Provide the (x, y) coordinate of the cell's center where the given text is located.  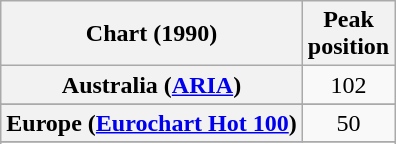
50 (348, 123)
102 (348, 85)
Europe (Eurochart Hot 100) (152, 123)
Peakposition (348, 34)
Chart (1990) (152, 34)
Australia (ARIA) (152, 85)
